Detect which cell encompasses the target text, then output its (X, Y) center coordinate. 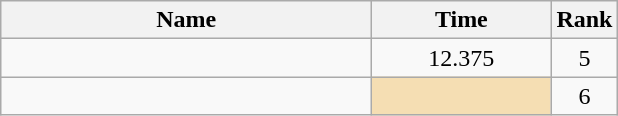
6 (584, 96)
Rank (584, 20)
Time (462, 20)
5 (584, 58)
Name (186, 20)
12.375 (462, 58)
